Extract the [x, y] coordinate from the center of the cell holding the provided text.  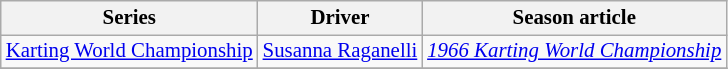
1966 Karting World Championship [574, 51]
Series [130, 18]
Season article [574, 18]
Karting World Championship [130, 51]
Susanna Raganelli [340, 51]
Driver [340, 18]
